Return (X, Y) of the center of cell containing provided text 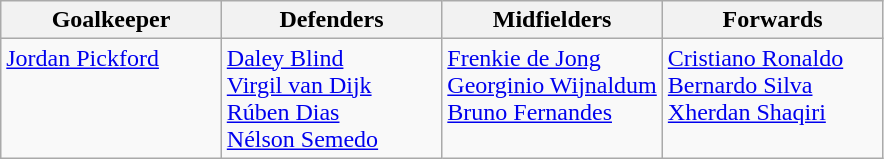
Cristiano Ronaldo Bernardo Silva Xherdan Shaqiri (772, 98)
Frenkie de Jong Georginio Wijnaldum Bruno Fernandes (552, 98)
Defenders (332, 20)
Midfielders (552, 20)
Daley Blind Virgil van Dijk Rúben Dias Nélson Semedo (332, 98)
Forwards (772, 20)
Jordan Pickford (112, 98)
Goalkeeper (112, 20)
